From the cell containing the given text, extract its center point as (X, Y) coordinate. 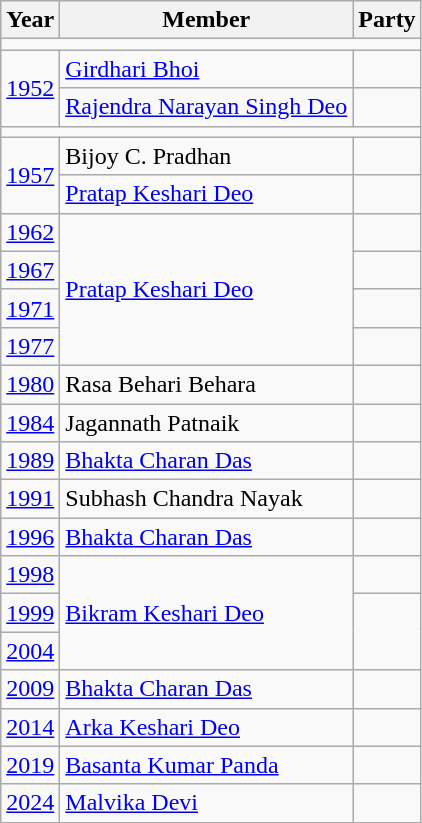
Arka Keshari Deo (206, 727)
Jagannath Patnaik (206, 423)
1996 (30, 537)
2009 (30, 689)
1991 (30, 499)
Rajendra Narayan Singh Deo (206, 107)
Malvika Devi (206, 803)
2004 (30, 651)
1989 (30, 461)
1998 (30, 575)
1971 (30, 308)
Party (387, 20)
Basanta Kumar Panda (206, 765)
1977 (30, 346)
1980 (30, 384)
2019 (30, 765)
1999 (30, 613)
1962 (30, 232)
1952 (30, 88)
Year (30, 20)
Rasa Behari Behara (206, 384)
Girdhari Bhoi (206, 69)
1957 (30, 175)
Member (206, 20)
2014 (30, 727)
Bijoy C. Pradhan (206, 156)
1967 (30, 270)
1984 (30, 423)
Subhash Chandra Nayak (206, 499)
2024 (30, 803)
Bikram Keshari Deo (206, 613)
